Detect which cell encompasses the target text, then output its [x, y] center coordinate. 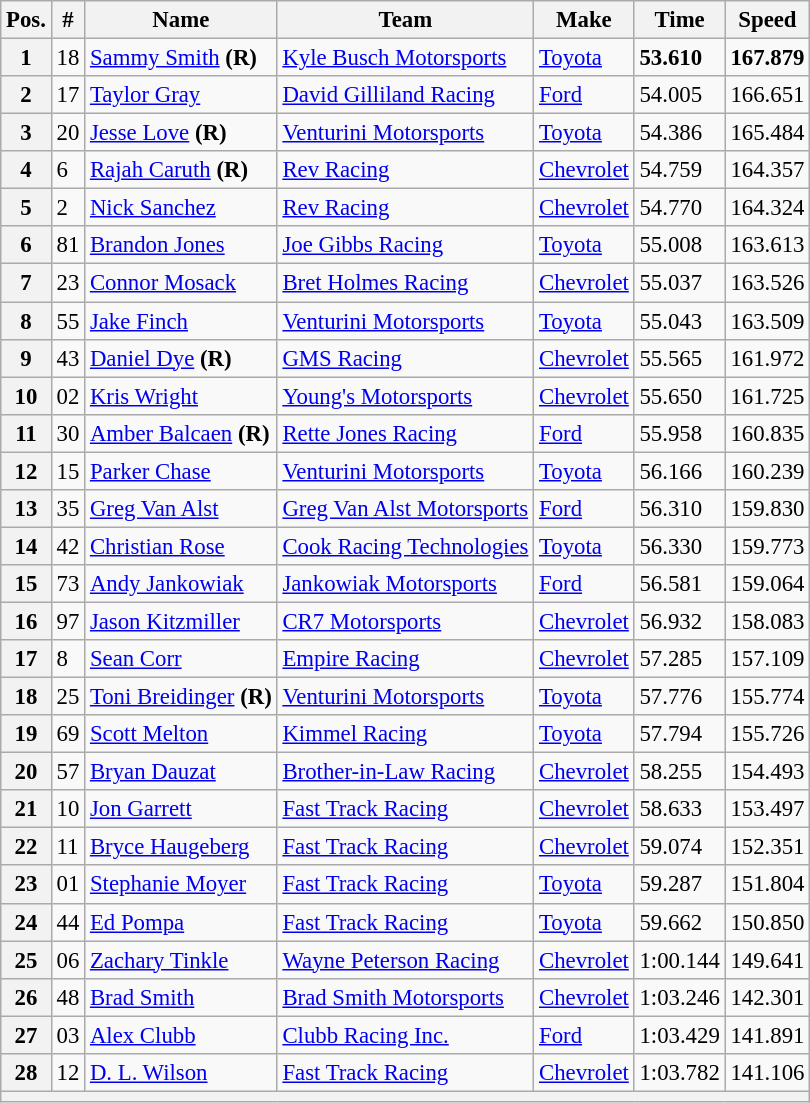
Scott Melton [181, 734]
Kris Wright [181, 396]
Rette Jones Racing [406, 433]
Time [680, 20]
David Gilliland Racing [406, 95]
01 [68, 885]
Kyle Busch Motorsports [406, 58]
Greg Van Alst [181, 509]
53.610 [680, 58]
Brad Smith [181, 997]
Cook Racing Technologies [406, 546]
142.301 [768, 997]
55.958 [680, 433]
57.285 [680, 659]
1:00.144 [680, 960]
153.497 [768, 809]
42 [68, 546]
16 [26, 621]
164.324 [768, 208]
Jon Garrett [181, 809]
1:03.782 [680, 1073]
157.109 [768, 659]
161.972 [768, 358]
155.774 [768, 697]
5 [26, 208]
03 [68, 1035]
9 [26, 358]
Make [584, 20]
Jesse Love (R) [181, 133]
13 [26, 509]
27 [26, 1035]
160.835 [768, 433]
57.794 [680, 734]
Young's Motorsports [406, 396]
166.651 [768, 95]
59.287 [680, 885]
97 [68, 621]
1:03.429 [680, 1035]
44 [68, 922]
02 [68, 396]
35 [68, 509]
Sammy Smith (R) [181, 58]
159.773 [768, 546]
167.879 [768, 58]
55.008 [680, 245]
56.310 [680, 509]
Bryan Dauzat [181, 772]
Kimmel Racing [406, 734]
Bret Holmes Racing [406, 283]
58.255 [680, 772]
Bryce Haugeberg [181, 847]
54.005 [680, 95]
161.725 [768, 396]
Christian Rose [181, 546]
Daniel Dye (R) [181, 358]
48 [68, 997]
Name [181, 20]
55.043 [680, 321]
Joe Gibbs Racing [406, 245]
Clubb Racing Inc. [406, 1035]
55.650 [680, 396]
159.830 [768, 509]
14 [26, 546]
59.662 [680, 922]
Greg Van Alst Motorsports [406, 509]
159.064 [768, 584]
1:03.246 [680, 997]
56.330 [680, 546]
73 [68, 584]
06 [68, 960]
56.166 [680, 471]
Andy Jankowiak [181, 584]
141.106 [768, 1073]
26 [26, 997]
Brandon Jones [181, 245]
158.083 [768, 621]
3 [26, 133]
69 [68, 734]
Parker Chase [181, 471]
152.351 [768, 847]
81 [68, 245]
Pos. [26, 20]
150.850 [768, 922]
55 [68, 321]
# [68, 20]
19 [26, 734]
43 [68, 358]
56.932 [680, 621]
28 [26, 1073]
Wayne Peterson Racing [406, 960]
24 [26, 922]
Stephanie Moyer [181, 885]
160.239 [768, 471]
149.641 [768, 960]
Brad Smith Motorsports [406, 997]
163.613 [768, 245]
154.493 [768, 772]
Amber Balcaen (R) [181, 433]
Sean Corr [181, 659]
Team [406, 20]
7 [26, 283]
Speed [768, 20]
54.759 [680, 170]
Jason Kitzmiller [181, 621]
56.581 [680, 584]
55.565 [680, 358]
58.633 [680, 809]
151.804 [768, 885]
55.037 [680, 283]
22 [26, 847]
Rajah Caruth (R) [181, 170]
165.484 [768, 133]
GMS Racing [406, 358]
164.357 [768, 170]
163.526 [768, 283]
57 [68, 772]
Jake Finch [181, 321]
D. L. Wilson [181, 1073]
Nick Sanchez [181, 208]
CR7 Motorsports [406, 621]
21 [26, 809]
54.386 [680, 133]
30 [68, 433]
Brother-in-Law Racing [406, 772]
Empire Racing [406, 659]
54.770 [680, 208]
Alex Clubb [181, 1035]
4 [26, 170]
59.074 [680, 847]
Connor Mosack [181, 283]
Jankowiak Motorsports [406, 584]
163.509 [768, 321]
Zachary Tinkle [181, 960]
1 [26, 58]
57.776 [680, 697]
155.726 [768, 734]
Taylor Gray [181, 95]
141.891 [768, 1035]
Toni Breidinger (R) [181, 697]
Ed Pompa [181, 922]
